Pinpoint the cell where the given text exists, returning its [X, Y] midpoint coordinate. 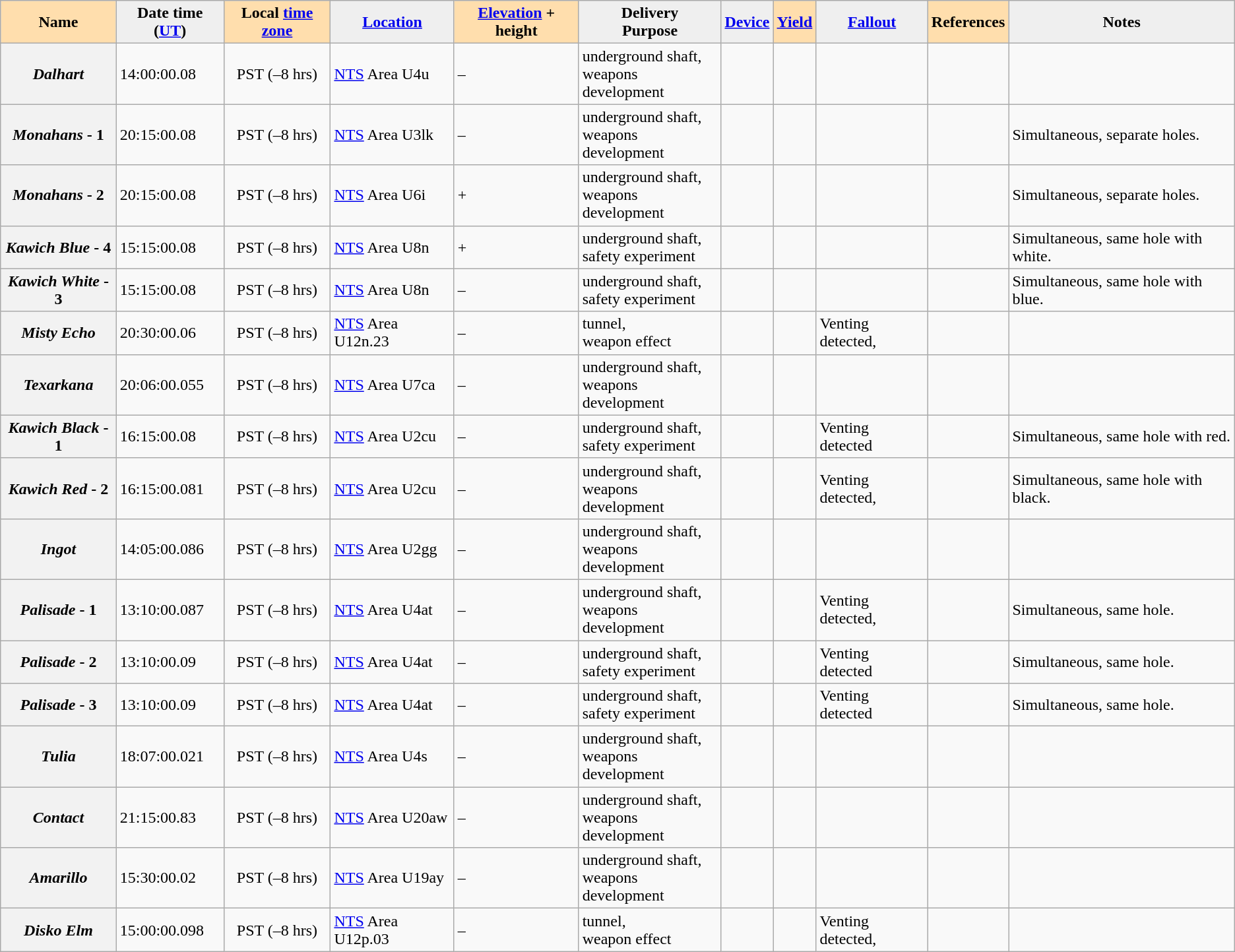
20:06:00.055 [170, 385]
20:30:00.06 [170, 333]
Simultaneous, same hole with white. [1122, 247]
Palisade - 2 [58, 661]
NTS Area U2gg [392, 549]
Device [747, 22]
Fallout [872, 22]
Simultaneous, same hole with red. [1122, 437]
13:10:00.087 [170, 610]
16:15:00.081 [170, 488]
Kawich White - 3 [58, 290]
Notes [1122, 22]
Simultaneous, same hole with black. [1122, 488]
NTS Area U6i [392, 195]
15:00:00.098 [170, 930]
Name [58, 22]
NTS Area U4s [392, 757]
Texarkana [58, 385]
Yield [794, 22]
Delivery Purpose [650, 22]
Monahans - 1 [58, 135]
References [968, 22]
NTS Area U20aw [392, 817]
Kawich Blue - 4 [58, 247]
Monahans - 2 [58, 195]
Kawich Black - 1 [58, 437]
Date time (UT) [170, 22]
21:15:00.83 [170, 817]
NTS Area U3lk [392, 135]
Amarillo [58, 878]
Kawich Red - 2 [58, 488]
Elevation + height [516, 22]
NTS Area U4u [392, 74]
Local time zone [277, 22]
Palisade - 1 [58, 610]
NTS Area U12p.03 [392, 930]
Disko Elm [58, 930]
14:00:00.08 [170, 74]
18:07:00.021 [170, 757]
Simultaneous, same hole with blue. [1122, 290]
16:15:00.08 [170, 437]
Misty Echo [58, 333]
NTS Area U12n.23 [392, 333]
Contact [58, 817]
NTS Area U7ca [392, 385]
Dalhart [58, 74]
15:30:00.02 [170, 878]
Ingot [58, 549]
Tulia [58, 757]
14:05:00.086 [170, 549]
Location [392, 22]
NTS Area U19ay [392, 878]
Palisade - 3 [58, 705]
